Return the (X, Y) coordinate for the center point of the cell that contains the specified text.  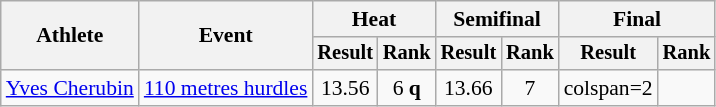
Athlete (70, 36)
Heat (374, 19)
colspan=2 (608, 88)
13.56 (345, 88)
110 metres hurdles (226, 88)
6 q (407, 88)
7 (530, 88)
Semifinal (498, 19)
Yves Cherubin (70, 88)
Event (226, 36)
13.66 (469, 88)
Final (638, 19)
